Locate the cell with the specified text and output its [X, Y] center coordinate. 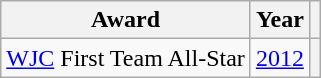
2012 [280, 58]
Award [126, 20]
Year [280, 20]
WJC First Team All-Star [126, 58]
